Capture the cell that displays the provided text and extract its (x, y) central coordinate. 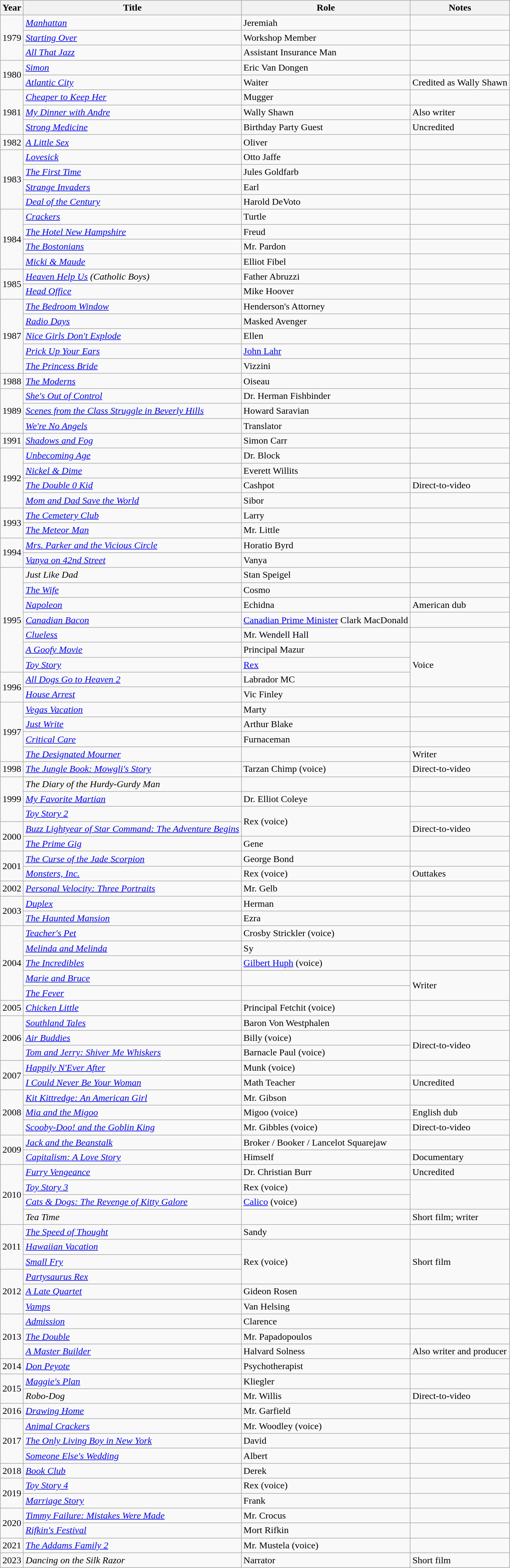
2011 (12, 1247)
The Moderns (132, 381)
Vanya on 42nd Street (132, 560)
Frank (326, 1501)
Jules Goldfarb (326, 172)
Tea Time (132, 1217)
Cosmo (326, 590)
Sy (326, 948)
Kliegler (326, 1381)
Partysaurus Rex (132, 1277)
1995 (12, 620)
Unbecoming Age (132, 456)
Van Helsing (326, 1306)
Eric Van Dongen (326, 67)
Cheaper to Keep Her (132, 97)
All Dogs Go to Heaven 2 (132, 680)
Shadows and Fog (132, 441)
The Incredibles (132, 963)
Principal Fetchit (voice) (326, 1008)
Prick Up Your Ears (132, 351)
2001 (12, 866)
Migoo (voice) (326, 1112)
Just Write (132, 724)
Ezra (326, 919)
The Speed of Thought (132, 1232)
Mr. Little (326, 530)
Also writer (459, 112)
The Addams Family 2 (132, 1545)
Drawing Home (132, 1411)
Math Teacher (326, 1082)
Mr. Papadopoulos (326, 1336)
2019 (12, 1493)
Manhattan (132, 23)
Larry (326, 515)
Principal Mazur (326, 649)
The Diary of the Hurdy-Gurdy Man (132, 784)
House Arrest (132, 695)
Halvard Solness (326, 1351)
Assistant Insurance Man (326, 53)
Mrs. Parker and the Vicious Circle (132, 545)
Herman (326, 903)
Henderson's Attorney (326, 306)
Mr. Willis (326, 1396)
Crosby Strickler (voice) (326, 933)
Scenes from the Class Struggle in Beverly Hills (132, 411)
1996 (12, 687)
Toy Story 2 (132, 814)
Ellen (326, 336)
The Princess Bride (132, 366)
Strong Medicine (132, 127)
A Late Quartet (132, 1292)
Year (12, 8)
Sandy (326, 1232)
My Favorite Martian (132, 799)
Freud (326, 232)
Everett Willits (326, 471)
Psychotherapist (326, 1366)
2008 (12, 1112)
Mr. Gelb (326, 888)
Atlantic City (132, 82)
Short film; writer (459, 1217)
The Double 0 Kid (132, 486)
1997 (12, 732)
Rifkin's Festival (132, 1530)
Oiseau (326, 381)
Simon Carr (326, 441)
Mort Rifkin (326, 1530)
John Lahr (326, 351)
Teacher's Pet (132, 933)
The Fever (132, 993)
Small Fry (132, 1262)
Napoleon (132, 605)
1988 (12, 381)
Earl (326, 187)
Dr. Elliot Coleye (326, 799)
Jack and the Beanstalk (132, 1142)
Clueless (132, 635)
She's Out of Control (132, 396)
The Cemetery Club (132, 515)
All That Jazz (132, 53)
Radio Days (132, 321)
1999 (12, 799)
Arthur Blake (326, 724)
2016 (12, 1411)
Toy Story 3 (132, 1187)
The Curse of the Jade Scorpion (132, 859)
Vamps (132, 1306)
Marriage Story (132, 1501)
The Only Living Boy in New York (132, 1441)
Maggie's Plan (132, 1381)
The Bostonians (132, 247)
The Haunted Mansion (132, 919)
Chicken Little (132, 1008)
1992 (12, 478)
Mugger (326, 97)
Strange Invaders (132, 187)
The Designated Mourner (132, 754)
Echidna (326, 605)
I Could Never Be Your Woman (132, 1082)
Calico (voice) (326, 1202)
Tarzan Chimp (voice) (326, 769)
1994 (12, 553)
A Master Builder (132, 1351)
Hawaiian Vacation (132, 1247)
My Dinner with Andre (132, 112)
Albert (326, 1456)
1983 (12, 179)
Heaven Help Us (Catholic Boys) (132, 276)
Howard Saravian (326, 411)
2012 (12, 1292)
Book Club (132, 1471)
Cats & Dogs: The Revenge of Kitty Galore (132, 1202)
1991 (12, 441)
1981 (12, 112)
2015 (12, 1388)
2017 (12, 1441)
Lovesick (132, 157)
Cashpot (326, 486)
Happily N'Ever After (132, 1068)
Mr. Mustela (voice) (326, 1545)
1982 (12, 142)
We're No Angels (132, 426)
The Jungle Book: Mowgli's Story (132, 769)
Someone Else's Wedding (132, 1456)
2000 (12, 836)
Oliver (326, 142)
Mom and Dad Save the World (132, 500)
Critical Care (132, 739)
Nice Girls Don't Explode (132, 336)
Furry Vengeance (132, 1172)
2007 (12, 1075)
Otto Jaffe (326, 157)
2003 (12, 911)
2004 (12, 963)
Rex (326, 665)
Horatio Byrd (326, 545)
Barnacle Paul (voice) (326, 1053)
Starting Over (132, 38)
2021 (12, 1545)
Buzz Lightyear of Star Command: The Adventure Begins (132, 829)
Father Abruzzi (326, 276)
Outtakes (459, 873)
Title (132, 8)
Voice (459, 664)
Gene (326, 844)
Marie and Bruce (132, 978)
The Double (132, 1336)
Stan Speigel (326, 575)
Dr. Herman Fishbinder (326, 396)
Mr. Crocus (326, 1515)
1985 (12, 284)
Crackers (132, 217)
Duplex (132, 903)
Canadian Prime Minister Clark MacDonald (326, 620)
Vizzini (326, 366)
Timmy Failure: Mistakes Were Made (132, 1515)
Mike Hoover (326, 291)
1993 (12, 523)
Dancing on the Silk Razor (132, 1560)
Simon (132, 67)
Credited as Wally Shawn (459, 82)
2002 (12, 888)
Personal Velocity: Three Portraits (132, 888)
Monsters, Inc. (132, 873)
Mr. Gibson (326, 1097)
Scooby-Doo! and the Goblin King (132, 1127)
George Bond (326, 859)
Broker / Booker / Lancelot Squarejaw (326, 1142)
Capitalism: A Love Story (132, 1157)
2006 (12, 1038)
Mr. Gibbles (voice) (326, 1127)
Himself (326, 1157)
Mia and the Migoo (132, 1112)
Role (326, 8)
1987 (12, 336)
Robo-Dog (132, 1396)
Narrator (326, 1560)
Mr. Wendell Hall (326, 635)
David (326, 1441)
American dub (459, 605)
The Meteor Man (132, 530)
Munk (voice) (326, 1068)
Toy Story (132, 665)
English dub (459, 1112)
Mr. Woodley (voice) (326, 1426)
Don Peyote (132, 1366)
Billy (voice) (326, 1038)
Dr. Christian Burr (326, 1172)
1984 (12, 239)
Documentary (459, 1157)
Animal Crackers (132, 1426)
Gilbert Huph (voice) (326, 963)
A Little Sex (132, 142)
Jeremiah (326, 23)
Toy Story 4 (132, 1486)
Gideon Rosen (326, 1292)
Sibor (326, 500)
Birthday Party Guest (326, 127)
Masked Avenger (326, 321)
Turtle (326, 217)
Derek (326, 1471)
Baron Von Westphalen (326, 1023)
Also writer and producer (459, 1351)
1989 (12, 411)
Mr. Garfield (326, 1411)
The First Time (132, 172)
Notes (459, 8)
Melinda and Melinda (132, 948)
Vic Finley (326, 695)
Vegas Vacation (132, 709)
Head Office (132, 291)
The Bedroom Window (132, 306)
2014 (12, 1366)
Kit Kittredge: An American Girl (132, 1097)
Air Buddies (132, 1038)
Canadian Bacon (132, 620)
Tom and Jerry: Shiver Me Whiskers (132, 1053)
2023 (12, 1560)
2020 (12, 1523)
Clarence (326, 1321)
Workshop Member (326, 38)
Waiter (326, 82)
Micki & Maude (132, 262)
2009 (12, 1150)
Harold DeVoto (326, 202)
Labrador MC (326, 680)
Wally Shawn (326, 112)
1980 (12, 75)
A Goofy Movie (132, 649)
Admission (132, 1321)
The Wife (132, 590)
2010 (12, 1195)
1979 (12, 38)
Translator (326, 426)
Elliot Fibel (326, 262)
Deal of the Century (132, 202)
The Prime Gig (132, 844)
Marty (326, 709)
Nickel & Dime (132, 471)
2005 (12, 1008)
Mr. Pardon (326, 247)
Dr. Block (326, 456)
Vanya (326, 560)
The Hotel New Hampshire (132, 232)
2013 (12, 1336)
Southland Tales (132, 1023)
1998 (12, 769)
Just Like Dad (132, 575)
Furnaceman (326, 739)
2018 (12, 1471)
